Return the (X, Y) coordinate for the center point of the cell that contains the specified text.  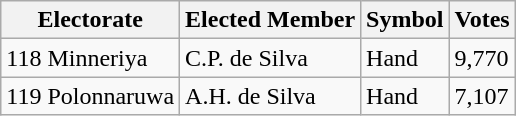
Symbol (405, 20)
119 Polonnaruwa (90, 96)
7,107 (482, 96)
A.H. de Silva (270, 96)
Electorate (90, 20)
Elected Member (270, 20)
118 Minneriya (90, 58)
Votes (482, 20)
C.P. de Silva (270, 58)
9,770 (482, 58)
